Determine the [x, y] coordinate at the center of the cell enclosing the given text.  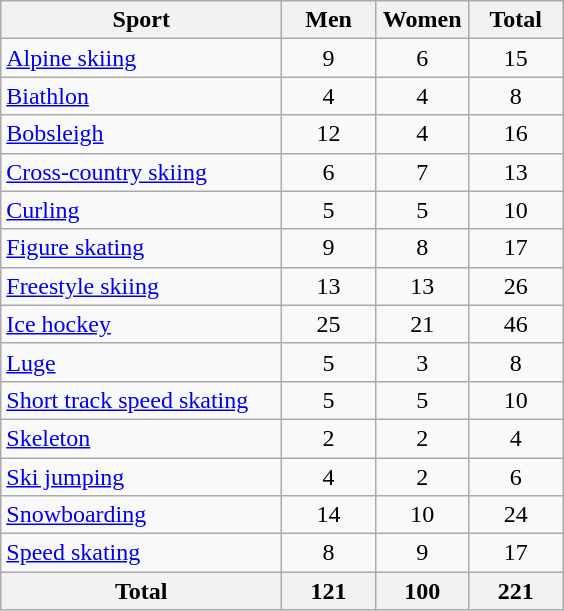
Luge [142, 362]
Figure skating [142, 248]
Biathlon [142, 96]
121 [329, 591]
Ski jumping [142, 477]
Women [422, 20]
Speed skating [142, 553]
Short track speed skating [142, 400]
Curling [142, 210]
Sport [142, 20]
16 [516, 134]
Bobsleigh [142, 134]
3 [422, 362]
Snowboarding [142, 515]
221 [516, 591]
Men [329, 20]
Freestyle skiing [142, 286]
Cross-country skiing [142, 172]
25 [329, 324]
46 [516, 324]
12 [329, 134]
Skeleton [142, 438]
21 [422, 324]
Ice hockey [142, 324]
7 [422, 172]
15 [516, 58]
26 [516, 286]
14 [329, 515]
100 [422, 591]
24 [516, 515]
Alpine skiing [142, 58]
